Output the (x, y) coordinate of the center of the cell containing the given text.  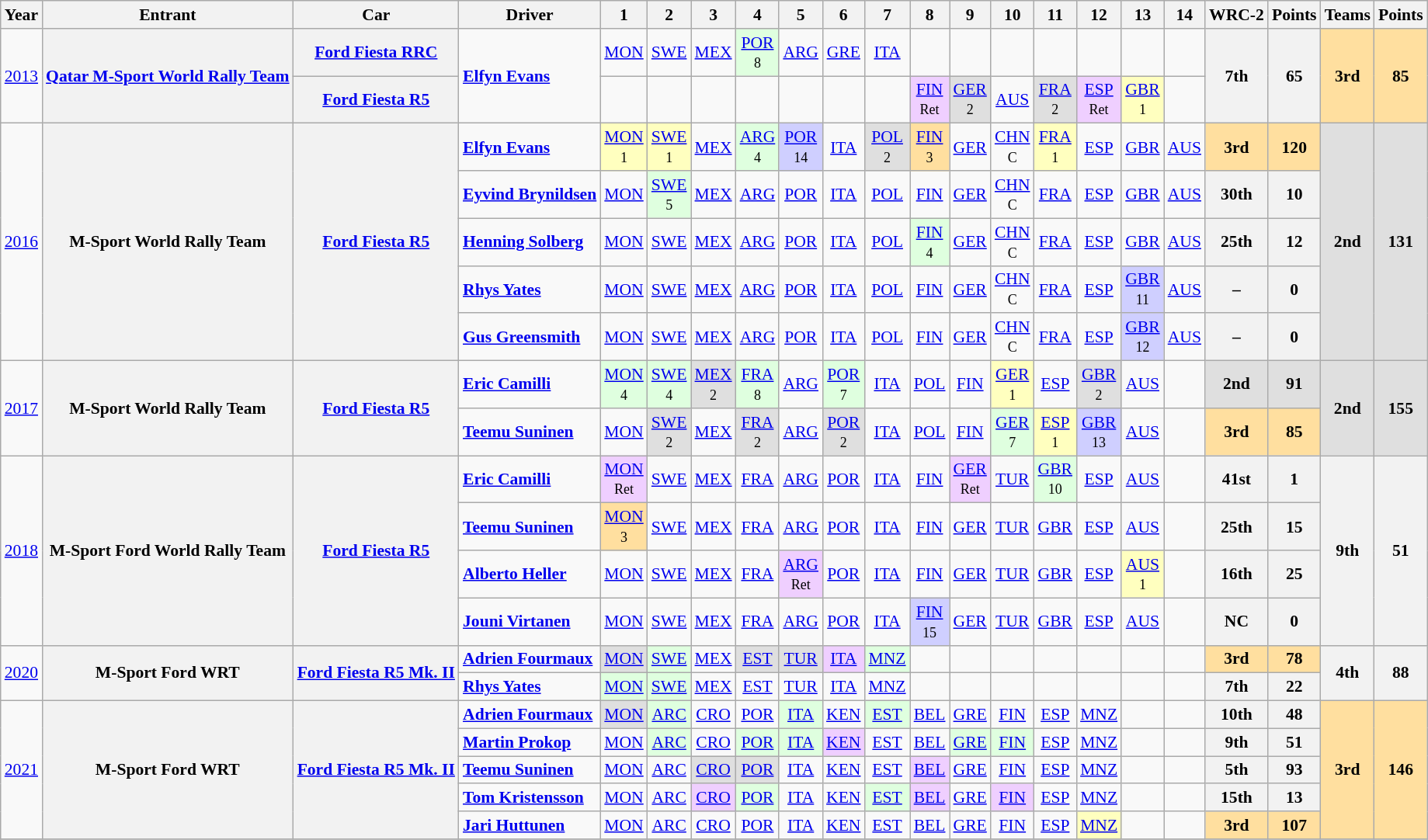
Jouni Virtanen (530, 621)
FRA8 (758, 385)
146 (1401, 770)
48 (1294, 715)
107 (1294, 825)
GBR11 (1143, 289)
Ford Fiesta RRC (376, 53)
2020 (22, 672)
POR14 (801, 148)
2016 (22, 242)
2017 (22, 408)
2 (669, 15)
FIN4 (930, 242)
MONRet (624, 480)
MON1 (624, 148)
ARG4 (758, 148)
2013 (22, 76)
M-Sport Ford World Rally Team (168, 550)
6 (843, 15)
10th (1236, 715)
Year (22, 15)
15 (1294, 526)
SWE2 (669, 432)
AUS1 (1143, 574)
SWE1 (669, 148)
7 (888, 15)
4 (758, 15)
14 (1185, 15)
POL2 (888, 148)
78 (1294, 659)
Alberto Heller (530, 574)
SWE4 (669, 385)
93 (1294, 770)
POR2 (843, 432)
5 (801, 15)
41st (1236, 480)
GBR10 (1056, 480)
POR8 (758, 53)
Eyvind Brynildsen (530, 194)
GBR12 (1143, 337)
POR7 (843, 385)
65 (1294, 76)
GBR2 (1099, 385)
8 (930, 15)
GER7 (1013, 432)
GERRet (971, 480)
9 (971, 15)
4th (1348, 672)
3 (714, 15)
ESPRet (1099, 99)
120 (1294, 148)
22 (1294, 687)
Entrant (168, 15)
25 (1294, 574)
MEX2 (714, 385)
Tom Kristensson (530, 798)
Gus Greensmith (530, 337)
91 (1294, 385)
5th (1236, 770)
SWE5 (669, 194)
NC (1236, 621)
Teams (1348, 15)
155 (1401, 408)
Driver (530, 15)
Henning Solberg (530, 242)
MON4 (624, 385)
FIN15 (930, 621)
ESP1 (1056, 432)
GER2 (971, 99)
GER1 (1013, 385)
2021 (22, 770)
Car (376, 15)
GBR1 (1143, 99)
11 (1056, 15)
16th (1236, 574)
MON3 (624, 526)
FINRet (930, 99)
GBR13 (1099, 432)
ARGRet (801, 574)
2018 (22, 550)
FIN3 (930, 148)
88 (1401, 672)
30th (1236, 194)
131 (1401, 242)
15th (1236, 798)
Qatar M-Sport World Rally Team (168, 76)
WRC-2 (1236, 15)
FRA1 (1056, 148)
Martin Prokop (530, 742)
Jari Huttunen (530, 825)
